Return the [X, Y] coordinate for the center point of the cell that contains the specified text.  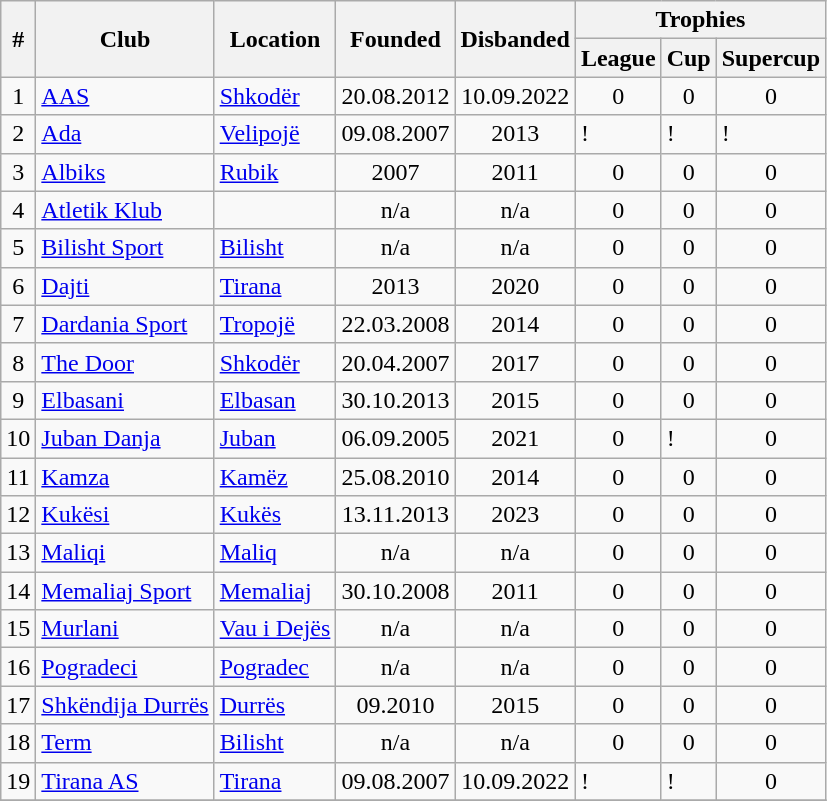
17 [18, 705]
Memaliaj [275, 591]
20.08.2012 [396, 96]
Vau i Dejës [275, 629]
Kukësi [125, 515]
6 [18, 286]
2023 [515, 515]
11 [18, 477]
2 [18, 134]
Tirana AS [125, 781]
2007 [396, 172]
Dardania Sport [125, 324]
2021 [515, 438]
20.04.2007 [396, 362]
5 [18, 248]
7 [18, 324]
Dajti [125, 286]
25.08.2010 [396, 477]
13.11.2013 [396, 515]
The Door [125, 362]
16 [18, 667]
Murlani [125, 629]
Pogradeci [125, 667]
10 [18, 438]
Cup [688, 58]
Rubik [275, 172]
30.10.2008 [396, 591]
3 [18, 172]
Tropojë [275, 324]
Maliqi [125, 553]
Albiks [125, 172]
15 [18, 629]
Atletik Klub [125, 210]
8 [18, 362]
2020 [515, 286]
19 [18, 781]
09.2010 [396, 705]
1 [18, 96]
18 [18, 743]
Elbasani [125, 400]
Velipojë [275, 134]
30.10.2013 [396, 400]
Disbanded [515, 39]
22.03.2008 [396, 324]
Trophies [700, 20]
Location [275, 39]
Founded [396, 39]
Pogradec [275, 667]
# [18, 39]
Durrës [275, 705]
League [618, 58]
Shkëndija Durrës [125, 705]
Supercup [770, 58]
2017 [515, 362]
Kukës [275, 515]
Juban [275, 438]
Memaliaj Sport [125, 591]
06.09.2005 [396, 438]
13 [18, 553]
Ada [125, 134]
Elbasan [275, 400]
AAS [125, 96]
Juban Danja [125, 438]
Club [125, 39]
9 [18, 400]
4 [18, 210]
Maliq [275, 553]
Bilisht Sport [125, 248]
14 [18, 591]
Term [125, 743]
12 [18, 515]
Kamëz [275, 477]
Kamza [125, 477]
